Capture the cell that displays the provided text and extract its (X, Y) central coordinate. 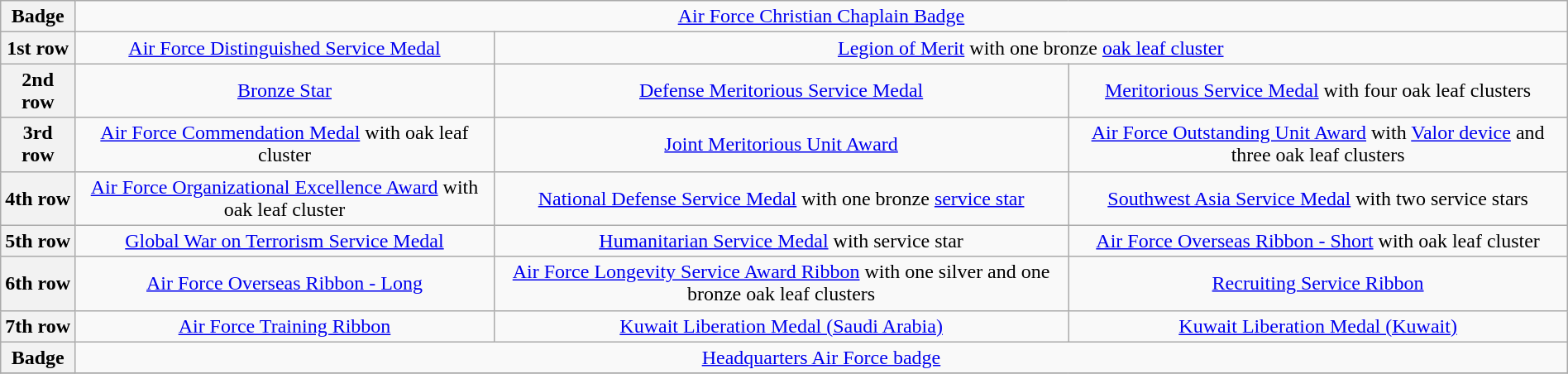
Air Force Overseas Ribbon - Short with oak leaf cluster (1318, 241)
Air Force Training Ribbon (284, 326)
Joint Meritorious Unit Award (781, 144)
5th row (38, 241)
Kuwait Liberation Medal (Kuwait) (1318, 326)
1st row (38, 48)
Humanitarian Service Medal with service star (781, 241)
7th row (38, 326)
Air Force Outstanding Unit Award with Valor device and three oak leaf clusters (1318, 144)
National Defense Service Medal with one bronze service star (781, 199)
6th row (38, 283)
Air Force Overseas Ribbon - Long (284, 283)
4th row (38, 199)
Headquarters Air Force badge (822, 357)
Air Force Organizational Excellence Award with oak leaf cluster (284, 199)
Defense Meritorious Service Medal (781, 91)
Air Force Distinguished Service Medal (284, 48)
Air Force Christian Chaplain Badge (822, 17)
Global War on Terrorism Service Medal (284, 241)
Kuwait Liberation Medal (Saudi Arabia) (781, 326)
Recruiting Service Ribbon (1318, 283)
3rd row (38, 144)
Air Force Longevity Service Award Ribbon with one silver and one bronze oak leaf clusters (781, 283)
Legion of Merit with one bronze oak leaf cluster (1030, 48)
Southwest Asia Service Medal with two service stars (1318, 199)
2nd row (38, 91)
Meritorious Service Medal with four oak leaf clusters (1318, 91)
Bronze Star (284, 91)
Air Force Commendation Medal with oak leaf cluster (284, 144)
